Find where the given text appears and provide that cell's center as [x, y] coordinate. 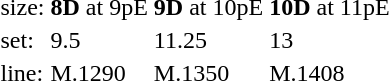
11.25 [208, 40]
9.5 [99, 40]
